For the text-containing cell, return its midpoint in (x, y) coordinate format. 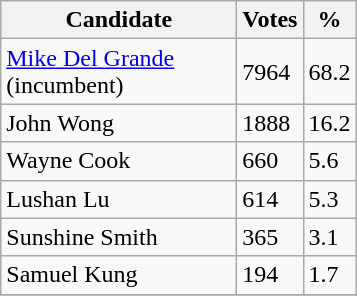
194 (270, 275)
Wayne Cook (119, 161)
68.2 (330, 72)
5.3 (330, 199)
Sunshine Smith (119, 237)
3.1 (330, 237)
16.2 (330, 123)
Lushan Lu (119, 199)
614 (270, 199)
1888 (270, 123)
1.7 (330, 275)
Candidate (119, 20)
7964 (270, 72)
Mike Del Grande (incumbent) (119, 72)
Votes (270, 20)
Samuel Kung (119, 275)
365 (270, 237)
5.6 (330, 161)
John Wong (119, 123)
% (330, 20)
660 (270, 161)
